Detect which cell encompasses the target text, then output its (x, y) center coordinate. 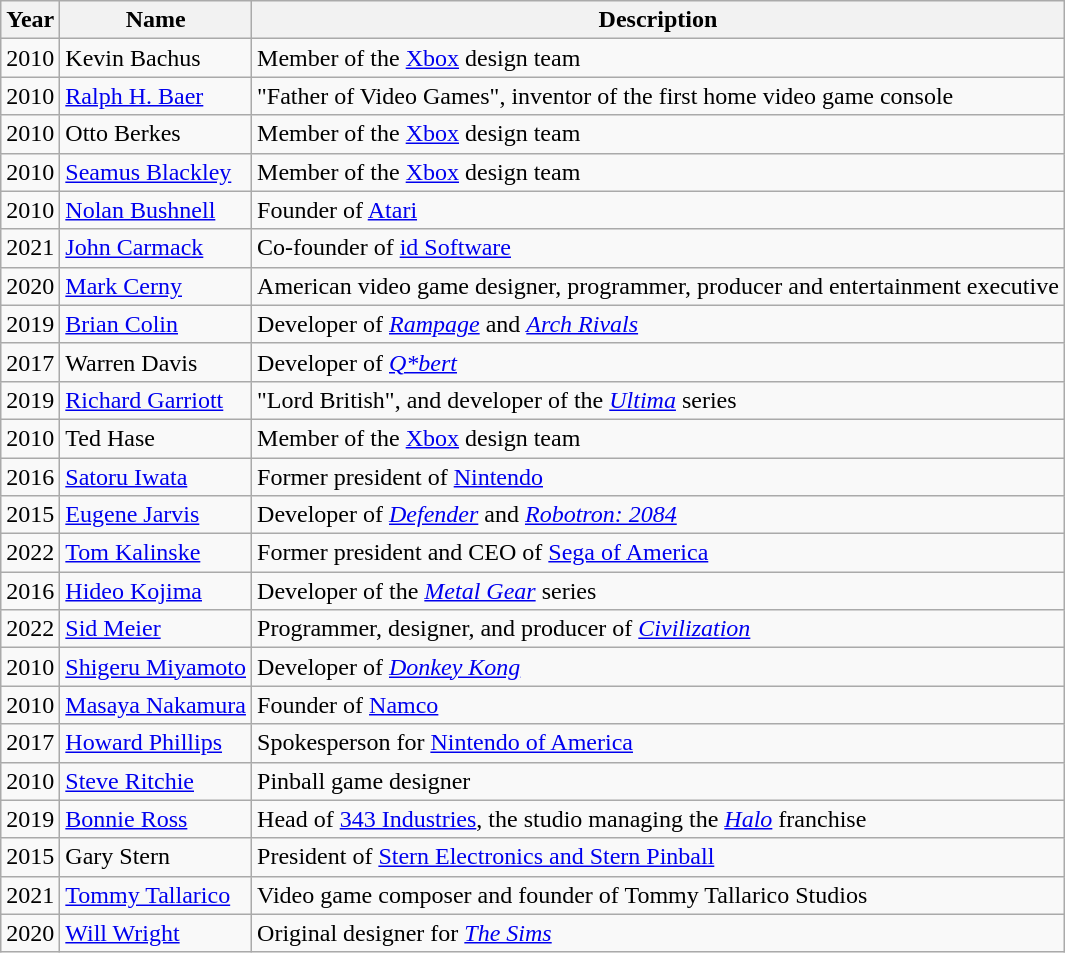
Co-founder of id Software (658, 248)
Richard Garriott (156, 400)
Warren Davis (156, 362)
American video game designer, programmer, producer and entertainment executive (658, 286)
Tommy Tallarico (156, 895)
"Lord British", and developer of the Ultima series (658, 400)
Developer of the Metal Gear series (658, 591)
Former president of Nintendo (658, 477)
Video game composer and founder of Tommy Tallarico Studios (658, 895)
Ralph H. Baer (156, 96)
Description (658, 20)
Mark Cerny (156, 286)
Masaya Nakamura (156, 705)
Will Wright (156, 933)
Developer of Donkey Kong (658, 667)
Founder of Atari (658, 210)
Seamus Blackley (156, 172)
Kevin Bachus (156, 58)
Gary Stern (156, 857)
Howard Phillips (156, 743)
President of Stern Electronics and Stern Pinball (658, 857)
Sid Meier (156, 629)
Founder of Namco (658, 705)
John Carmack (156, 248)
Shigeru Miyamoto (156, 667)
"Father of Video Games", inventor of the first home video game console (658, 96)
Satoru Iwata (156, 477)
Nolan Bushnell (156, 210)
Name (156, 20)
Programmer, designer, and producer of Civilization (658, 629)
Head of 343 Industries, the studio managing the Halo franchise (658, 819)
Hideo Kojima (156, 591)
Developer of Q*bert (658, 362)
Developer of Defender and Robotron: 2084 (658, 515)
Otto Berkes (156, 134)
Eugene Jarvis (156, 515)
Year (30, 20)
Tom Kalinske (156, 553)
Spokesperson for Nintendo of America (658, 743)
Steve Ritchie (156, 781)
Brian Colin (156, 324)
Developer of Rampage and Arch Rivals (658, 324)
Ted Hase (156, 438)
Original designer for The Sims (658, 933)
Pinball game designer (658, 781)
Former president and CEO of Sega of America (658, 553)
Bonnie Ross (156, 819)
